Return [X, Y] of the center of cell containing provided text 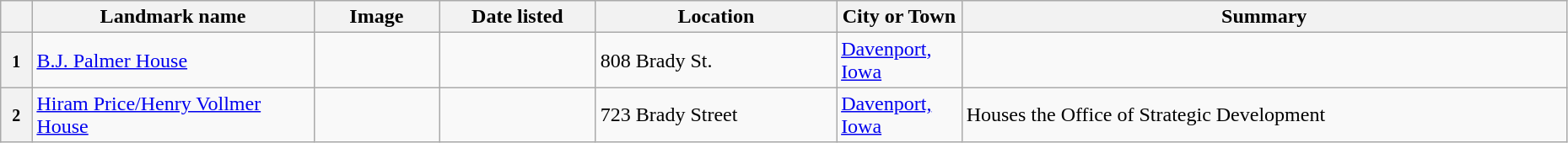
City or Town [899, 17]
808 Brady St. [715, 61]
Landmark name [173, 17]
B.J. Palmer House [173, 61]
Date listed [518, 17]
723 Brady Street [715, 114]
Summary [1264, 17]
Hiram Price/Henry Vollmer House [173, 114]
Image [376, 17]
Houses the Office of Strategic Development [1264, 114]
2 [17, 114]
1 [17, 61]
Location [715, 17]
